Determine the (x, y) coordinate at the center of the cell enclosing the given text.  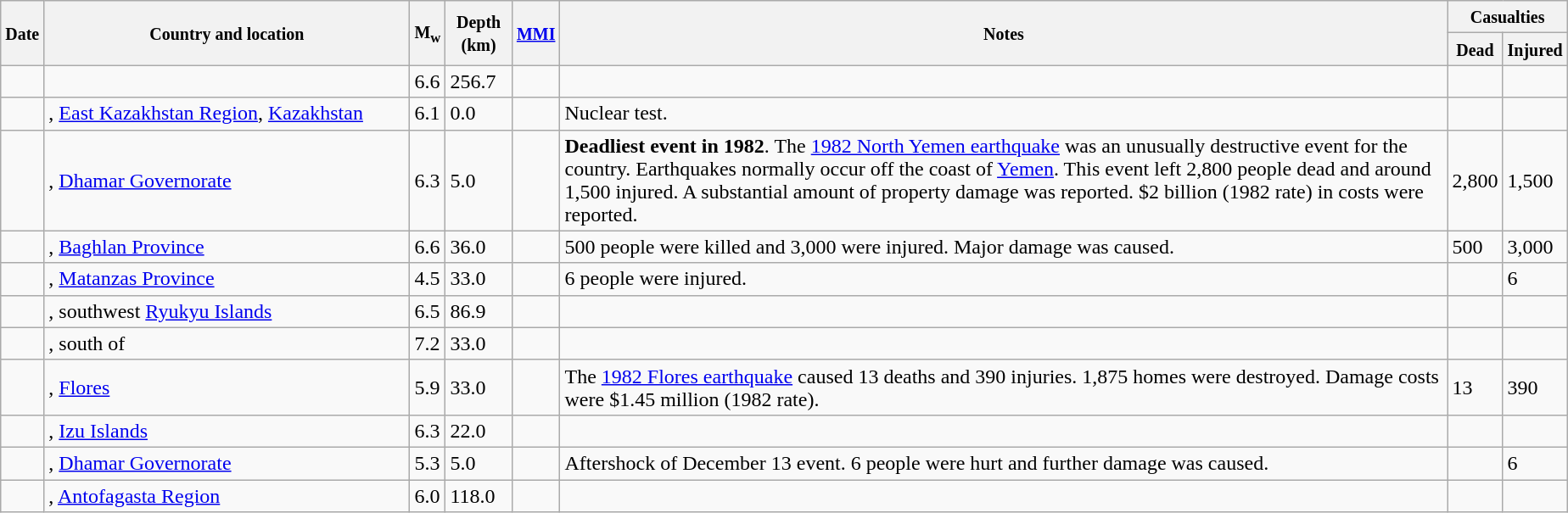
500 people were killed and 3,000 were injured. Major damage was caused. (1004, 247)
256.7 (479, 81)
4.5 (428, 279)
MMI (536, 33)
Mw (428, 33)
2,800 (1475, 180)
Notes (1004, 33)
Country and location (227, 33)
, Izu Islands (227, 431)
, Matanzas Province (227, 279)
6 people were injured. (1004, 279)
, south of (227, 343)
6.1 (428, 114)
, Flores (227, 387)
36.0 (479, 247)
1,500 (1535, 180)
390 (1535, 387)
500 (1475, 247)
0.0 (479, 114)
86.9 (479, 311)
118.0 (479, 496)
Nuclear test. (1004, 114)
7.2 (428, 343)
22.0 (479, 431)
Depth (km) (479, 33)
, southwest Ryukyu Islands (227, 311)
Casualties (1507, 17)
13 (1475, 387)
, Antofagasta Region (227, 496)
Injured (1535, 49)
The 1982 Flores earthquake caused 13 deaths and 390 injuries. 1,875 homes were destroyed. Damage costs were $1.45 million (1982 rate). (1004, 387)
5.9 (428, 387)
Dead (1475, 49)
3,000 (1535, 247)
Aftershock of December 13 event. 6 people were hurt and further damage was caused. (1004, 463)
Date (22, 33)
6.0 (428, 496)
, East Kazakhstan Region, Kazakhstan (227, 114)
6.5 (428, 311)
, Baghlan Province (227, 247)
5.3 (428, 463)
